Output the [x, y] coordinate of the center of the cell containing the given text.  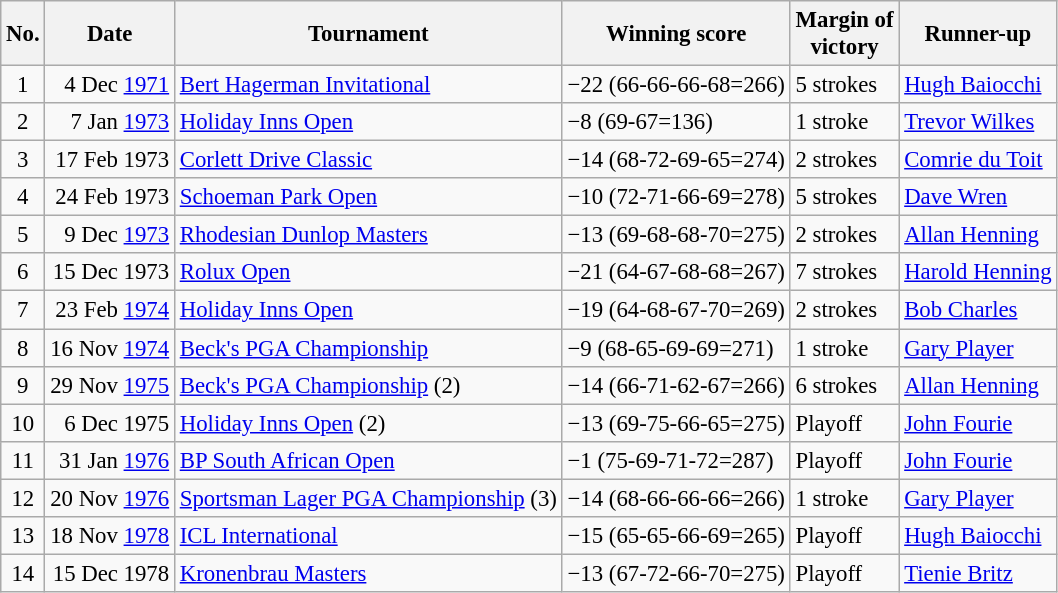
Kronenbrau Masters [368, 573]
Harold Henning [978, 273]
2 [23, 122]
Tournament [368, 34]
BP South African Open [368, 460]
4 [23, 197]
14 [23, 573]
Holiday Inns Open (2) [368, 423]
10 [23, 423]
31 Jan 1976 [110, 460]
1 [23, 85]
15 Dec 1973 [110, 273]
Winning score [676, 34]
6 Dec 1975 [110, 423]
Comrie du Toit [978, 160]
11 [23, 460]
ICL International [368, 536]
Dave Wren [978, 197]
3 [23, 160]
Trevor Wilkes [978, 122]
−1 (75-69-71-72=287) [676, 460]
15 Dec 1978 [110, 573]
20 Nov 1976 [110, 498]
−15 (65-65-66-69=265) [676, 536]
Sportsman Lager PGA Championship (3) [368, 498]
−22 (66-66-66-68=266) [676, 85]
4 Dec 1971 [110, 85]
−14 (68-72-69-65=274) [676, 160]
7 Jan 1973 [110, 122]
24 Feb 1973 [110, 197]
Rhodesian Dunlop Masters [368, 235]
7 strokes [844, 273]
29 Nov 1975 [110, 385]
9 Dec 1973 [110, 235]
No. [23, 34]
Date [110, 34]
7 [23, 310]
Rolux Open [368, 273]
Corlett Drive Classic [368, 160]
17 Feb 1973 [110, 160]
−13 (69-68-68-70=275) [676, 235]
Runner-up [978, 34]
−10 (72-71-66-69=278) [676, 197]
5 [23, 235]
−13 (67-72-66-70=275) [676, 573]
−8 (69-67=136) [676, 122]
Margin ofvictory [844, 34]
16 Nov 1974 [110, 348]
13 [23, 536]
−21 (64-67-68-68=267) [676, 273]
9 [23, 385]
−13 (69-75-66-65=275) [676, 423]
−14 (66-71-62-67=266) [676, 385]
−9 (68-65-69-69=271) [676, 348]
Bert Hagerman Invitational [368, 85]
Beck's PGA Championship [368, 348]
6 strokes [844, 385]
12 [23, 498]
18 Nov 1978 [110, 536]
23 Feb 1974 [110, 310]
Beck's PGA Championship (2) [368, 385]
−14 (68-66-66-66=266) [676, 498]
−19 (64-68-67-70=269) [676, 310]
Schoeman Park Open [368, 197]
Bob Charles [978, 310]
Tienie Britz [978, 573]
6 [23, 273]
8 [23, 348]
